From the cell containing the given text, extract its center point as (X, Y) coordinate. 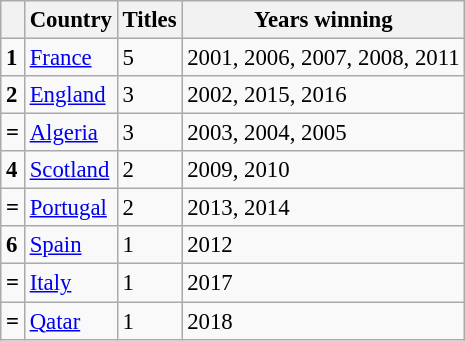
England (70, 95)
2012 (324, 245)
Scotland (70, 170)
2013, 2014 (324, 208)
5 (150, 58)
2002, 2015, 2016 (324, 95)
2001, 2006, 2007, 2008, 2011 (324, 58)
Titles (150, 20)
Italy (70, 283)
2017 (324, 283)
Algeria (70, 133)
4 (13, 170)
Qatar (70, 321)
Spain (70, 245)
2018 (324, 321)
2009, 2010 (324, 170)
Years winning (324, 20)
France (70, 58)
2003, 2004, 2005 (324, 133)
Portugal (70, 208)
Country (70, 20)
6 (13, 245)
